Scan for the cell matching the given text and deliver its [X, Y] coordinate at center. 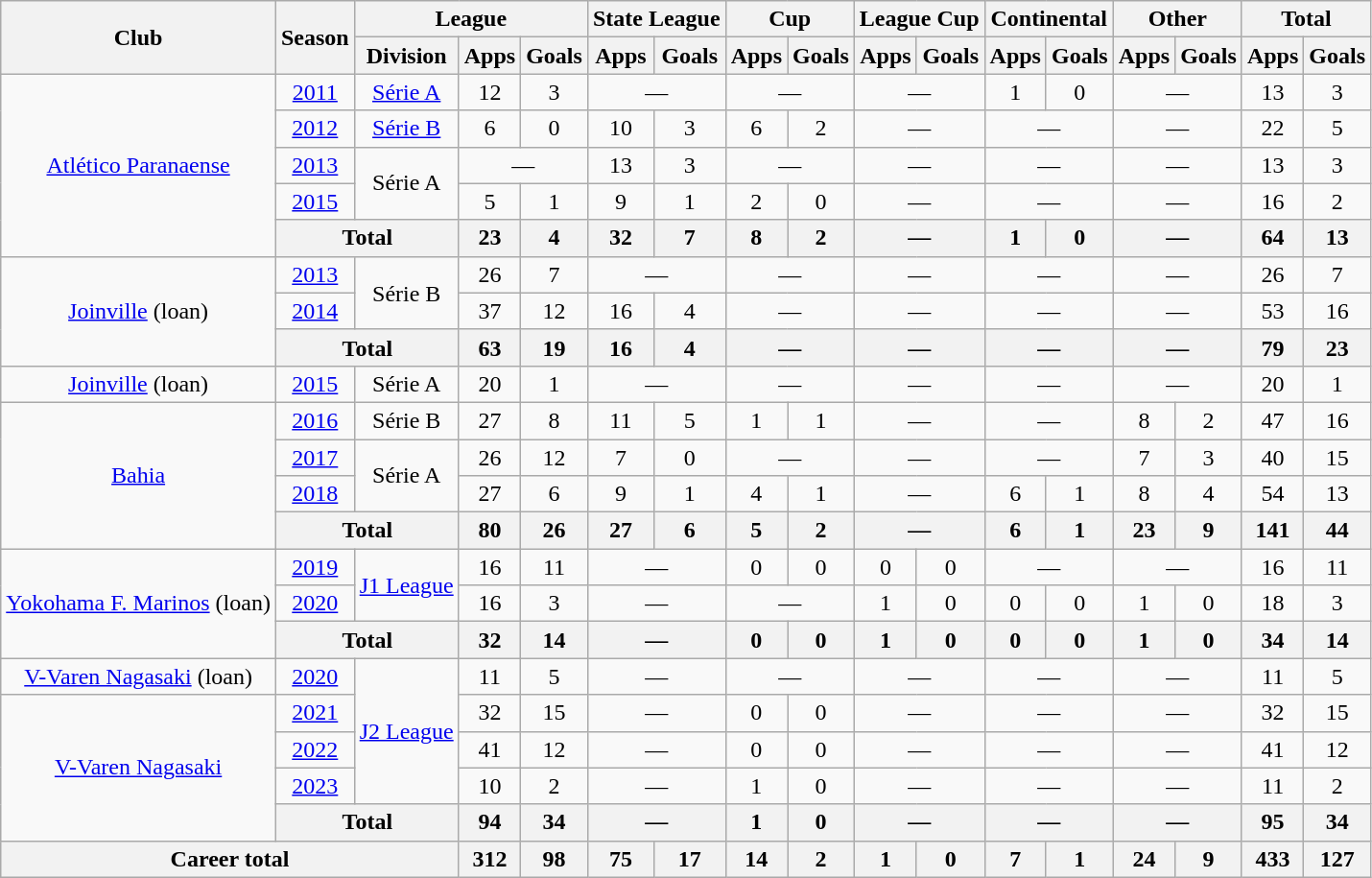
53 [1272, 311]
54 [1272, 494]
J2 League [407, 731]
63 [489, 347]
Career total [230, 859]
2012 [315, 129]
95 [1272, 822]
47 [1272, 420]
2017 [315, 458]
Yokohama F. Marinos (loan) [138, 604]
37 [489, 311]
Atlético Paranaense [138, 165]
Continental [1049, 19]
433 [1272, 859]
2021 [315, 713]
Season [315, 37]
79 [1272, 347]
League Cup [919, 19]
Other [1177, 19]
40 [1272, 458]
17 [689, 859]
94 [489, 822]
V-Varen Nagasaki [138, 768]
64 [1272, 238]
22 [1272, 129]
2016 [315, 420]
127 [1337, 859]
Cup [790, 19]
80 [489, 531]
18 [1272, 604]
2019 [315, 567]
2022 [315, 749]
2018 [315, 494]
Bahia [138, 475]
2023 [315, 786]
State League [656, 19]
V-Varen Nagasaki (loan) [138, 676]
2014 [315, 311]
19 [555, 347]
24 [1144, 859]
2011 [315, 92]
141 [1272, 531]
Division [407, 56]
League [470, 19]
J1 League [407, 585]
44 [1337, 531]
Club [138, 37]
98 [555, 859]
75 [620, 859]
312 [489, 859]
